Locate the cell with the specified text and output its (x, y) center coordinate. 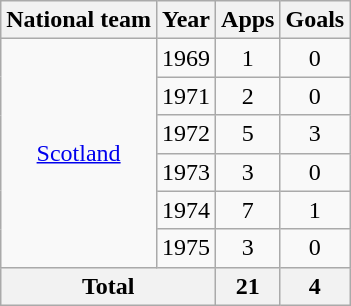
1969 (186, 58)
1975 (186, 248)
Year (186, 20)
1972 (186, 134)
Goals (315, 20)
7 (248, 210)
4 (315, 286)
1973 (186, 172)
1974 (186, 210)
2 (248, 96)
1971 (186, 96)
Scotland (79, 153)
National team (79, 20)
21 (248, 286)
Apps (248, 20)
5 (248, 134)
Total (108, 286)
